Determine the [X, Y] coordinate at the center of the cell enclosing the given text.  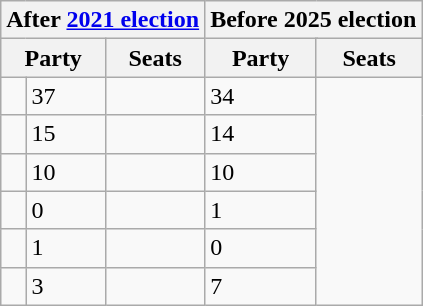
14 [261, 134]
After 2021 election [103, 20]
34 [261, 96]
7 [261, 286]
37 [66, 96]
3 [66, 286]
Before 2025 election [314, 20]
15 [66, 134]
